Capture the cell that displays the provided text and extract its (x, y) central coordinate. 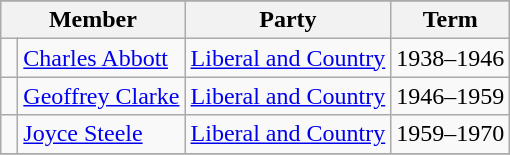
1946–1959 (450, 96)
Party (288, 20)
Charles Abbott (102, 58)
Member (93, 20)
1938–1946 (450, 58)
Term (450, 20)
Geoffrey Clarke (102, 96)
Joyce Steele (102, 134)
1959–1970 (450, 134)
